Determine the [x, y] coordinate at the center of the cell enclosing the given text.  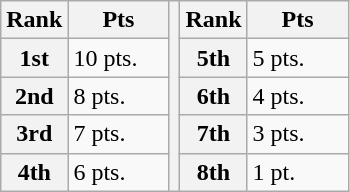
4 pts. [298, 96]
3 pts. [298, 134]
8th [214, 172]
5th [214, 58]
4th [34, 172]
1 pt. [298, 172]
8 pts. [118, 96]
2nd [34, 96]
7th [214, 134]
7 pts. [118, 134]
6th [214, 96]
10 pts. [118, 58]
3rd [34, 134]
1st [34, 58]
6 pts. [118, 172]
5 pts. [298, 58]
